Extract the (X, Y) coordinate from the center of the cell holding the provided text.  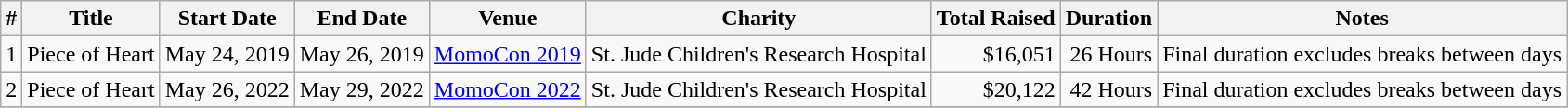
Start Date (227, 19)
Total Raised (995, 19)
Venue (507, 19)
2 (11, 89)
May 29, 2022 (362, 89)
$20,122 (995, 89)
# (11, 19)
MomoCon 2019 (507, 54)
Title (91, 19)
26 Hours (1108, 54)
Duration (1108, 19)
1 (11, 54)
May 26, 2019 (362, 54)
End Date (362, 19)
42 Hours (1108, 89)
May 24, 2019 (227, 54)
MomoCon 2022 (507, 89)
$16,051 (995, 54)
May 26, 2022 (227, 89)
Notes (1363, 19)
Charity (758, 19)
